Identify which cell holds the provided text, then report its (X, Y) central coordinate. 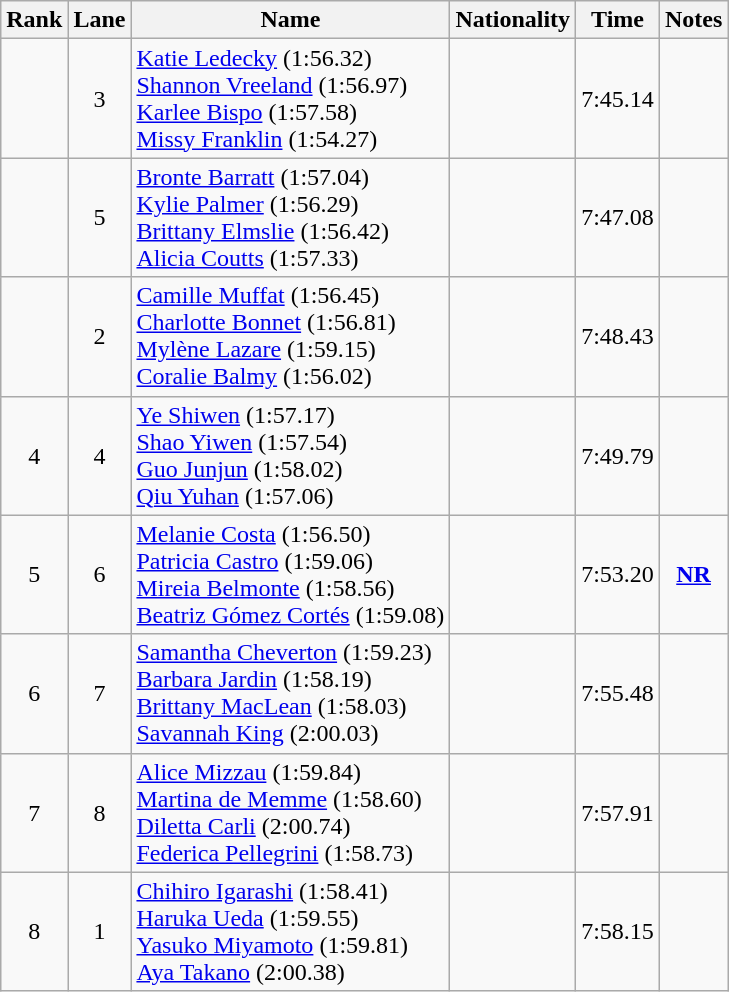
7:55.48 (618, 694)
Bronte Barratt (1:57.04)Kylie Palmer (1:56.29)Brittany Elmslie (1:56.42)Alicia Coutts (1:57.33) (290, 218)
1 (100, 932)
Camille Muffat (1:56.45)Charlotte Bonnet (1:56.81)Mylène Lazare (1:59.15)Coralie Balmy (1:56.02) (290, 336)
Chihiro Igarashi (1:58.41)Haruka Ueda (1:59.55)Yasuko Miyamoto (1:59.81)Aya Takano (2:00.38) (290, 932)
Melanie Costa (1:56.50)Patricia Castro (1:59.06)Mireia Belmonte (1:58.56)Beatriz Gómez Cortés (1:59.08) (290, 574)
2 (100, 336)
3 (100, 98)
7:49.79 (618, 456)
Alice Mizzau (1:59.84)Martina de Memme (1:58.60)Diletta Carli (2:00.74)Federica Pellegrini (1:58.73) (290, 812)
Notes (693, 20)
Name (290, 20)
NR (693, 574)
7:57.91 (618, 812)
Lane (100, 20)
7:58.15 (618, 932)
Time (618, 20)
7:48.43 (618, 336)
Samantha Cheverton (1:59.23)Barbara Jardin (1:58.19)Brittany MacLean (1:58.03)Savannah King (2:00.03) (290, 694)
Katie Ledecky (1:56.32)Shannon Vreeland (1:56.97)Karlee Bispo (1:57.58)Missy Franklin (1:54.27) (290, 98)
7:53.20 (618, 574)
Nationality (513, 20)
7:47.08 (618, 218)
Rank (34, 20)
7:45.14 (618, 98)
Ye Shiwen (1:57.17)Shao Yiwen (1:57.54)Guo Junjun (1:58.02)Qiu Yuhan (1:57.06) (290, 456)
